Scan for the cell matching the given text and deliver its [x, y] coordinate at center. 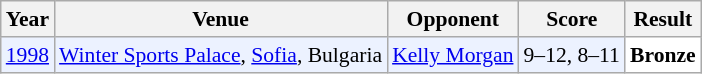
Venue [220, 19]
Year [28, 19]
Bronze [663, 55]
1998 [28, 55]
Kelly Morgan [452, 55]
Opponent [452, 19]
Winter Sports Palace, Sofia, Bulgaria [220, 55]
9–12, 8–11 [572, 55]
Score [572, 19]
Result [663, 19]
